Find where the given text appears and provide that cell's center as (X, Y) coordinate. 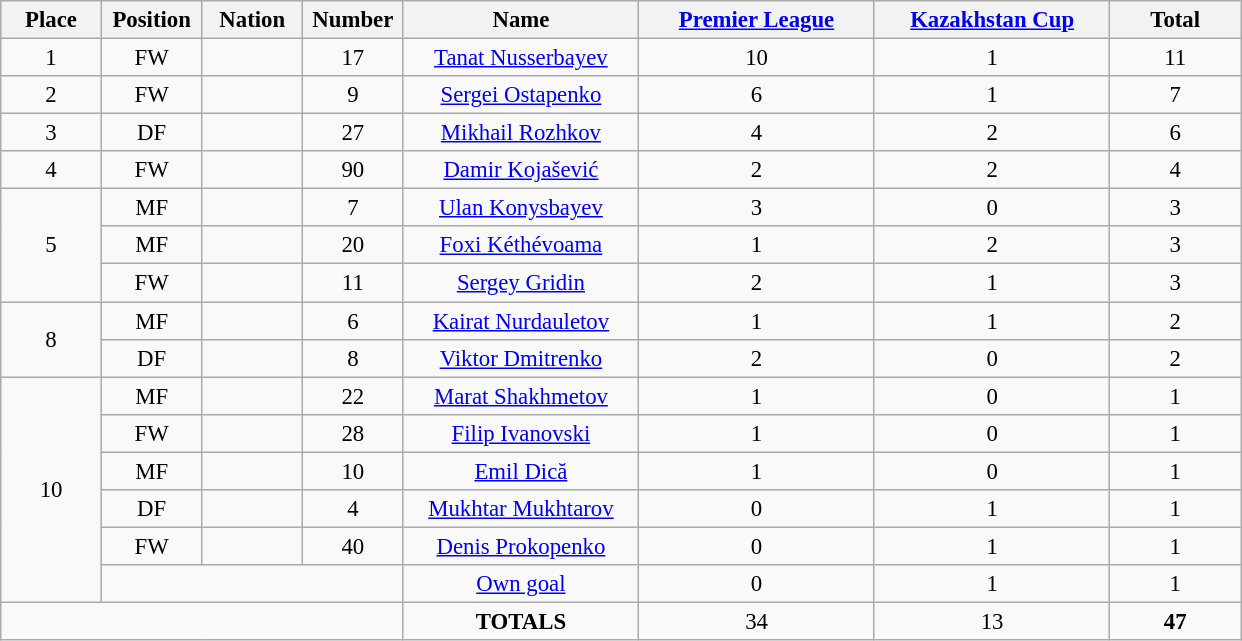
Position (152, 20)
Kairat Nurdauletov (521, 321)
TOTALS (521, 621)
5 (52, 246)
22 (354, 396)
13 (992, 621)
34 (757, 621)
9 (354, 95)
28 (354, 433)
40 (354, 546)
Sergey Gridin (521, 283)
Name (521, 20)
Denis Prokopenko (521, 546)
Own goal (521, 584)
Place (52, 20)
47 (1176, 621)
Filip Ivanovski (521, 433)
17 (354, 58)
Foxi Kéthévoama (521, 245)
Marat Shakhmetov (521, 396)
27 (354, 133)
Viktor Dmitrenko (521, 358)
Nation (252, 20)
Total (1176, 20)
Damir Kojašević (521, 170)
Ulan Konysbayev (521, 208)
Mukhtar Mukhtarov (521, 509)
Emil Dică (521, 471)
Tanat Nusserbayev (521, 58)
20 (354, 245)
Mikhail Rozhkov (521, 133)
90 (354, 170)
Premier League (757, 20)
Sergei Ostapenko (521, 95)
Kazakhstan Cup (992, 20)
Number (354, 20)
